Search for the cell housing the specified text and yield its (X, Y) center coordinate. 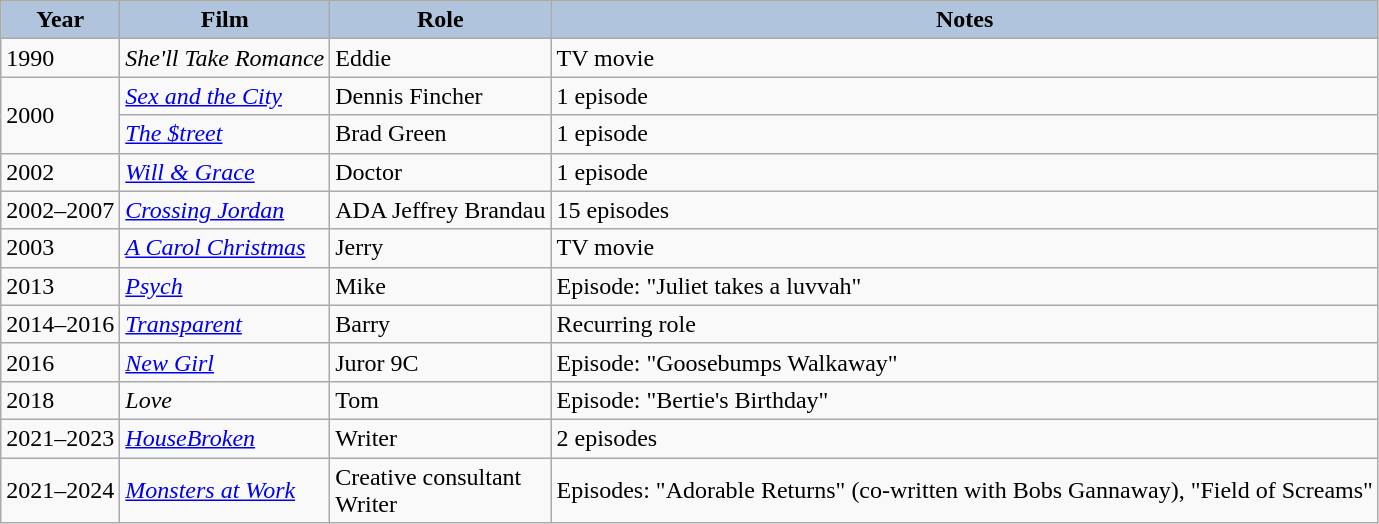
HouseBroken (225, 438)
A Carol Christmas (225, 248)
Notes (964, 20)
2003 (60, 248)
2002 (60, 172)
Episodes: "Adorable Returns" (co-written with Bobs Gannaway), "Field of Screams" (964, 490)
ADA Jeffrey Brandau (440, 210)
Recurring role (964, 324)
Episode: "Juliet takes a luvvah" (964, 286)
15 episodes (964, 210)
Mike (440, 286)
Year (60, 20)
2018 (60, 400)
2016 (60, 362)
Barry (440, 324)
Crossing Jordan (225, 210)
Eddie (440, 58)
Juror 9C (440, 362)
2000 (60, 115)
2021–2023 (60, 438)
New Girl (225, 362)
1990 (60, 58)
Psych (225, 286)
Sex and the City (225, 96)
She'll Take Romance (225, 58)
Will & Grace (225, 172)
2021–2024 (60, 490)
Love (225, 400)
Jerry (440, 248)
Transparent (225, 324)
Role (440, 20)
2013 (60, 286)
Brad Green (440, 134)
Tom (440, 400)
Episode: "Goosebumps Walkaway" (964, 362)
Dennis Fincher (440, 96)
Creative consultantWriter (440, 490)
The $treet (225, 134)
2014–2016 (60, 324)
Monsters at Work (225, 490)
Film (225, 20)
Doctor (440, 172)
Writer (440, 438)
2002–2007 (60, 210)
2 episodes (964, 438)
Episode: "Bertie's Birthday" (964, 400)
